For the text-containing cell, return its midpoint in (X, Y) coordinate format. 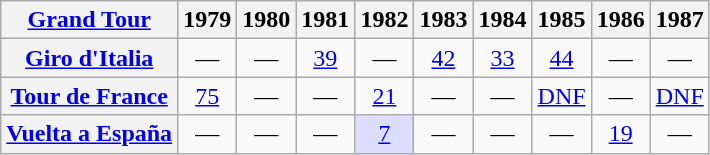
44 (562, 58)
1984 (502, 20)
1981 (326, 20)
Vuelta a España (90, 134)
19 (620, 134)
1987 (680, 20)
Giro d'Italia (90, 58)
1983 (444, 20)
1986 (620, 20)
1982 (384, 20)
42 (444, 58)
Tour de France (90, 96)
21 (384, 96)
1985 (562, 20)
39 (326, 58)
1980 (266, 20)
1979 (208, 20)
7 (384, 134)
Grand Tour (90, 20)
33 (502, 58)
75 (208, 96)
